Capture the cell that displays the provided text and extract its [X, Y] central coordinate. 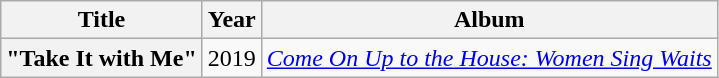
"Take It with Me" [102, 58]
Album [489, 20]
Year [232, 20]
Come On Up to the House: Women Sing Waits [489, 58]
Title [102, 20]
2019 [232, 58]
